Extract the (x, y) coordinate from the center of the cell holding the provided text.  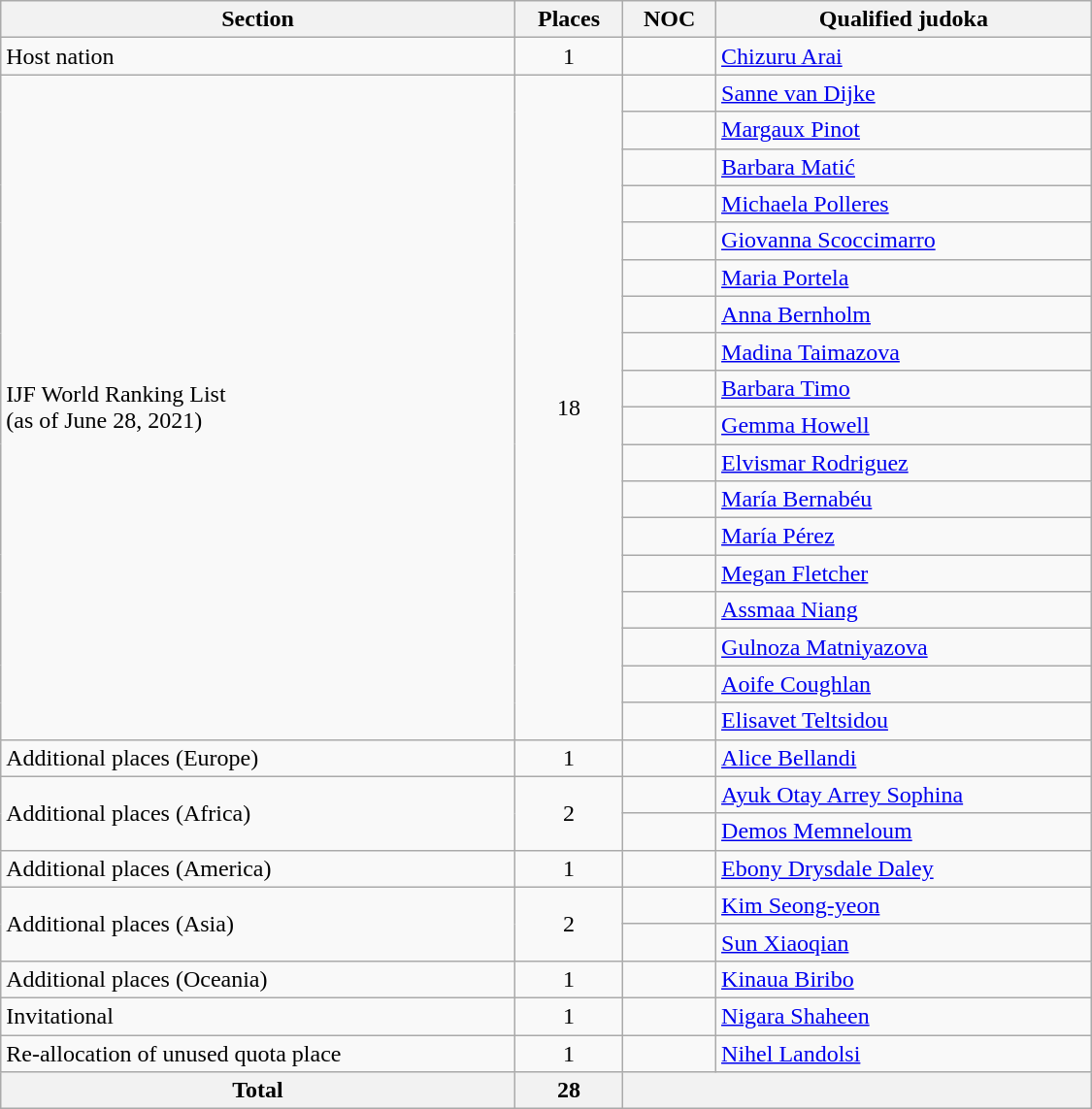
28 (569, 1091)
Michaela Polleres (905, 204)
Kinaua Biribo (905, 979)
Invitational (258, 1016)
Kim Seong-yeon (905, 905)
Re-allocation of unused quota place (258, 1053)
Total (258, 1091)
Gemma Howell (905, 425)
Elvismar Rodriguez (905, 463)
Qualified judoka (905, 19)
Additional places (Africa) (258, 813)
Demos Memneloum (905, 832)
Anna Bernholm (905, 314)
María Bernabéu (905, 500)
Megan Fletcher (905, 573)
Assmaa Niang (905, 610)
18 (569, 408)
Ebony Drysdale Daley (905, 868)
Chizuru Arai (905, 56)
Margaux Pinot (905, 130)
Giovanna Scoccimarro (905, 241)
Madina Taimazova (905, 351)
Section (258, 19)
Additional places (Europe) (258, 758)
Sanne van Dijke (905, 93)
Ayuk Otay Arrey Sophina (905, 795)
NOC (670, 19)
Nihel Landolsi (905, 1053)
Gulnoza Matniyazova (905, 647)
Elisavet Teltsidou (905, 721)
Maria Portela (905, 277)
Aoife Coughlan (905, 684)
Additional places (Oceania) (258, 979)
Additional places (Asia) (258, 924)
Barbara Timo (905, 388)
Nigara Shaheen (905, 1016)
Additional places (America) (258, 868)
María Pérez (905, 537)
Places (569, 19)
IJF World Ranking List(as of June 28, 2021) (258, 408)
Sun Xiaoqian (905, 942)
Host nation (258, 56)
Alice Bellandi (905, 758)
Barbara Matić (905, 167)
